Search for the cell housing the specified text and yield its (x, y) center coordinate. 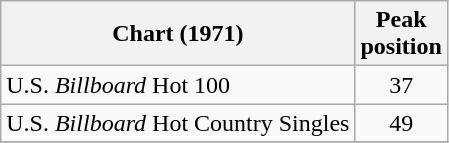
Peakposition (401, 34)
U.S. Billboard Hot 100 (178, 85)
37 (401, 85)
49 (401, 123)
U.S. Billboard Hot Country Singles (178, 123)
Chart (1971) (178, 34)
